Scan for the cell matching the given text and deliver its (x, y) coordinate at center. 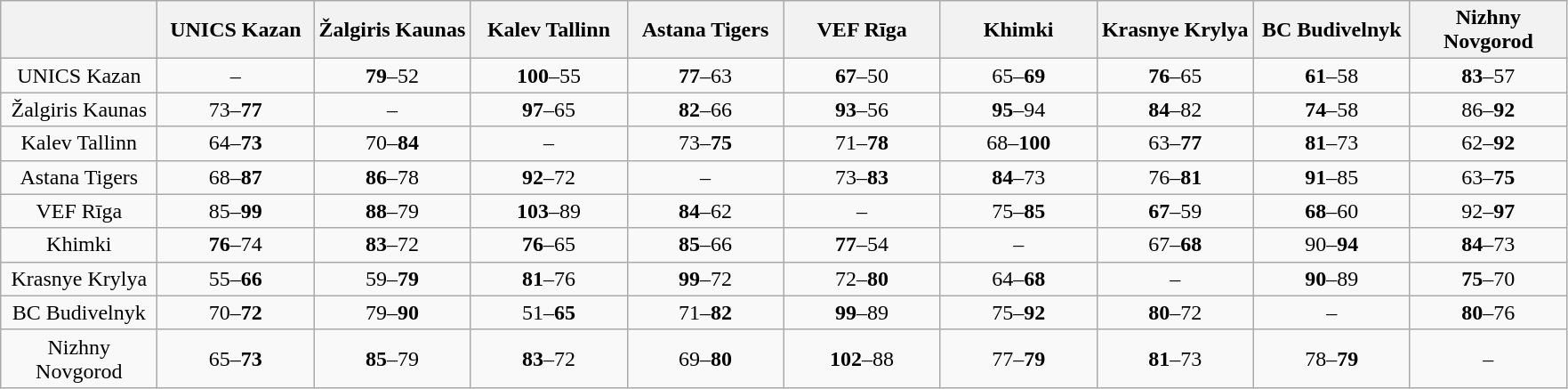
97–65 (549, 109)
67–50 (862, 76)
73–75 (705, 143)
59–79 (392, 279)
62–92 (1488, 143)
77–79 (1018, 358)
68–100 (1018, 143)
55–66 (236, 279)
91–85 (1331, 177)
85–99 (236, 211)
77–63 (705, 76)
90–94 (1331, 245)
68–87 (236, 177)
84–82 (1175, 109)
71–78 (862, 143)
80–72 (1175, 312)
86–92 (1488, 109)
79–52 (392, 76)
99–72 (705, 279)
68–60 (1331, 211)
82–66 (705, 109)
78–79 (1331, 358)
84–62 (705, 211)
79–90 (392, 312)
75–92 (1018, 312)
77–54 (862, 245)
65–73 (236, 358)
72–80 (862, 279)
73–83 (862, 177)
100–55 (549, 76)
63–75 (1488, 177)
85–79 (392, 358)
86–78 (392, 177)
71–82 (705, 312)
63–77 (1175, 143)
76–74 (236, 245)
93–56 (862, 109)
81–76 (549, 279)
65–69 (1018, 76)
61–58 (1331, 76)
99–89 (862, 312)
103–89 (549, 211)
90–89 (1331, 279)
102–88 (862, 358)
70–84 (392, 143)
64–68 (1018, 279)
75–70 (1488, 279)
67–59 (1175, 211)
74–58 (1331, 109)
83–57 (1488, 76)
95–94 (1018, 109)
67–68 (1175, 245)
92–97 (1488, 211)
64–73 (236, 143)
70–72 (236, 312)
80–76 (1488, 312)
73–77 (236, 109)
92–72 (549, 177)
88–79 (392, 211)
75–85 (1018, 211)
76–81 (1175, 177)
69–80 (705, 358)
51–65 (549, 312)
85–66 (705, 245)
